Pinpoint the cell where the given text exists, returning its [x, y] midpoint coordinate. 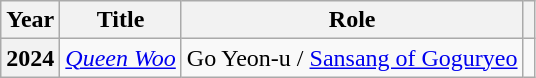
Role [352, 20]
2024 [30, 58]
Queen Woo [121, 58]
Go Yeon-u / Sansang of Goguryeo [352, 58]
Title [121, 20]
Year [30, 20]
